Locate the cell with the specified text and output its [x, y] center coordinate. 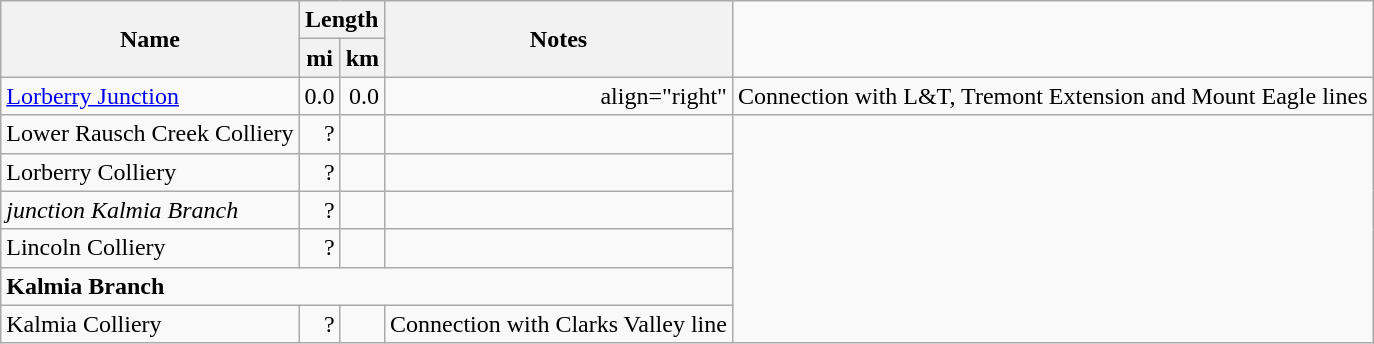
Kalmia Colliery [150, 324]
Name [150, 39]
km [362, 58]
Lower Rausch Creek Colliery [150, 134]
Lorberry Colliery [150, 172]
align="right" [559, 96]
Notes [559, 39]
Length [342, 20]
Connection with L&T, Tremont Extension and Mount Eagle lines [1052, 96]
Lorberry Junction [150, 96]
mi [320, 58]
junction Kalmia Branch [150, 210]
Connection with Clarks Valley line [559, 324]
Lincoln Colliery [150, 248]
Kalmia Branch [367, 286]
